Return the (x, y) coordinate for the center point of the cell that contains the specified text.  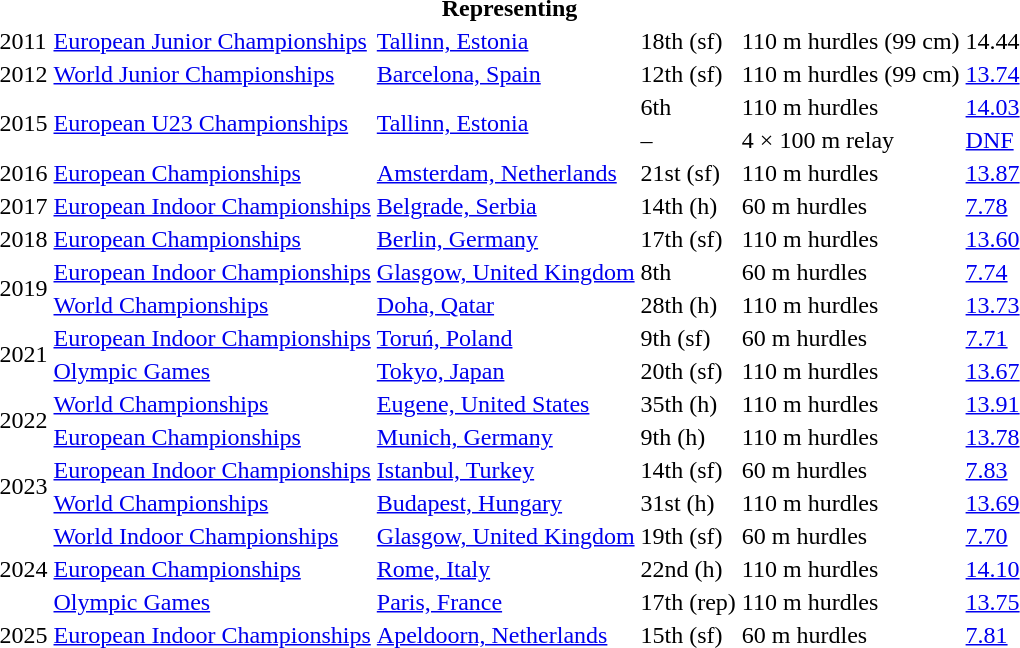
9th (sf) (688, 338)
Budapest, Hungary (506, 503)
European U23 Championships (212, 124)
Toruń, Poland (506, 338)
17th (sf) (688, 239)
European Junior Championships (212, 41)
17th (rep) (688, 602)
20th (sf) (688, 371)
Paris, France (506, 602)
Munich, Germany (506, 437)
World Indoor Championships (212, 536)
14th (sf) (688, 470)
Rome, Italy (506, 569)
14th (h) (688, 206)
8th (688, 272)
6th (688, 107)
35th (h) (688, 404)
Eugene, United States (506, 404)
22nd (h) (688, 569)
Barcelona, Spain (506, 74)
Berlin, Germany (506, 239)
12th (sf) (688, 74)
9th (h) (688, 437)
Doha, Qatar (506, 305)
Belgrade, Serbia (506, 206)
21st (sf) (688, 173)
Istanbul, Turkey (506, 470)
World Junior Championships (212, 74)
4 × 100 m relay (850, 140)
19th (sf) (688, 536)
Tokyo, Japan (506, 371)
28th (h) (688, 305)
18th (sf) (688, 41)
– (688, 140)
31st (h) (688, 503)
Amsterdam, Netherlands (506, 173)
